Return the (x, y) coordinate for the center point of the cell that contains the specified text.  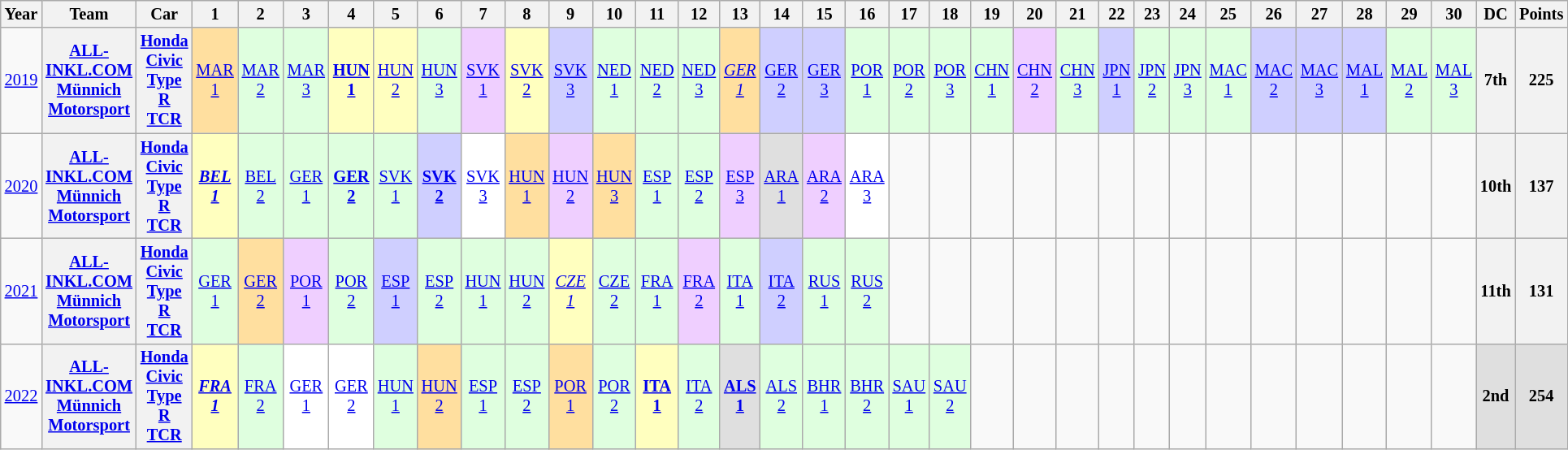
5 (396, 14)
BHR2 (868, 396)
Points (1541, 14)
137 (1541, 186)
8 (526, 14)
MAL1 (1365, 80)
28 (1365, 14)
10 (614, 14)
27 (1319, 14)
MAR1 (215, 80)
12 (699, 14)
10th (1496, 186)
ARA2 (824, 186)
BEL1 (215, 186)
POR3 (950, 80)
MAC3 (1319, 80)
11th (1496, 291)
DC (1496, 14)
MAC2 (1274, 80)
MAR3 (306, 80)
ALS1 (739, 396)
4 (351, 14)
NED2 (657, 80)
15 (824, 14)
MAC1 (1228, 80)
24 (1188, 14)
ARA1 (782, 186)
20 (1035, 14)
Car (164, 14)
254 (1541, 396)
225 (1541, 80)
2022 (21, 396)
2021 (21, 291)
Team (89, 14)
SAU1 (909, 396)
9 (570, 14)
13 (739, 14)
7th (1496, 80)
CHN3 (1077, 80)
21 (1077, 14)
19 (991, 14)
ESP3 (739, 186)
CHN2 (1035, 80)
BEL2 (261, 186)
MAL3 (1454, 80)
CHN1 (991, 80)
2 (261, 14)
MAR2 (261, 80)
1 (215, 14)
25 (1228, 14)
2019 (21, 80)
17 (909, 14)
11 (657, 14)
14 (782, 14)
18 (950, 14)
JPN3 (1188, 80)
NED1 (614, 80)
ALS2 (782, 396)
6 (440, 14)
22 (1117, 14)
MAL2 (1409, 80)
JPN1 (1117, 80)
26 (1274, 14)
CZE1 (570, 291)
30 (1454, 14)
NED3 (699, 80)
29 (1409, 14)
ARA3 (868, 186)
CZE2 (614, 291)
Year (21, 14)
GER3 (824, 80)
23 (1152, 14)
131 (1541, 291)
7 (483, 14)
BHR1 (824, 396)
2020 (21, 186)
RUS2 (868, 291)
RUS1 (824, 291)
SAU2 (950, 396)
JPN2 (1152, 80)
16 (868, 14)
3 (306, 14)
2nd (1496, 396)
